Identify which cell holds the provided text, then report its (X, Y) central coordinate. 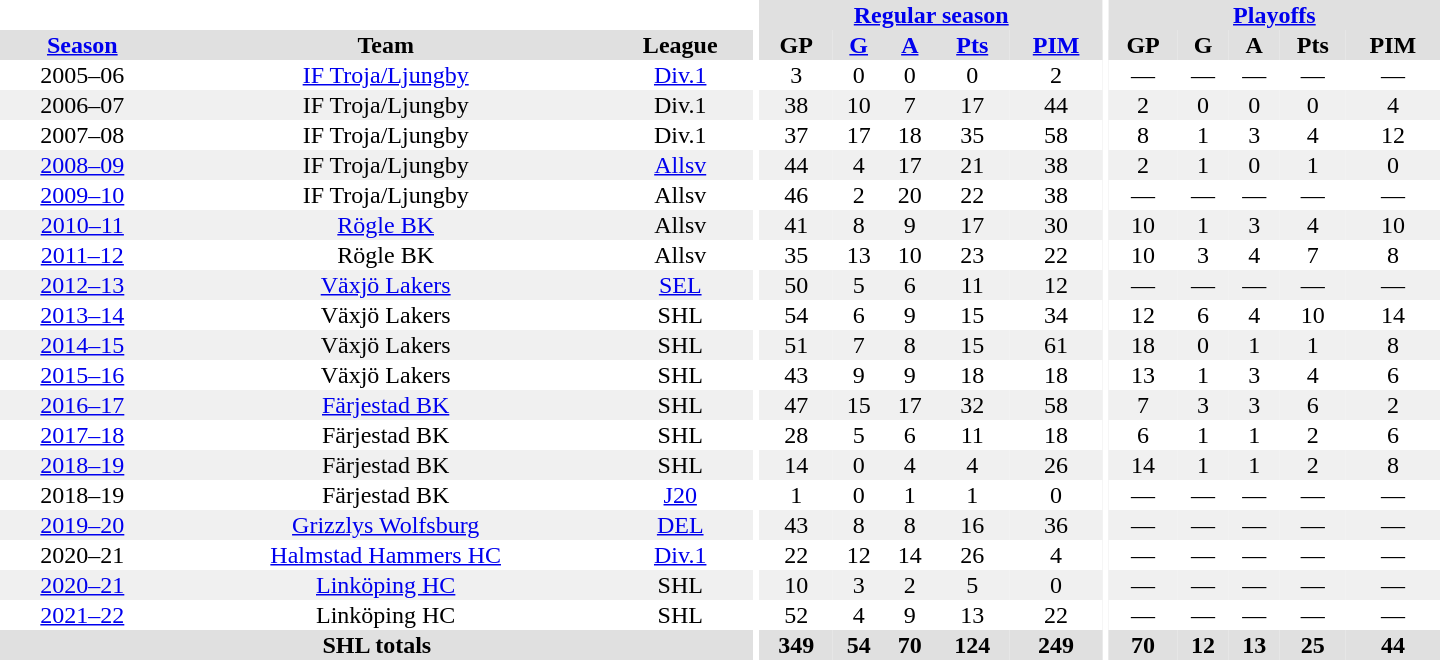
41 (796, 225)
52 (796, 615)
Halmstad Hammers HC (386, 555)
2014–15 (82, 345)
249 (1056, 645)
2005–06 (82, 75)
61 (1056, 345)
46 (796, 195)
349 (796, 645)
2009–10 (82, 195)
2021–22 (82, 615)
2015–16 (82, 375)
2007–08 (82, 135)
32 (972, 405)
51 (796, 345)
30 (1056, 225)
2017–18 (82, 435)
2016–17 (82, 405)
Playoffs (1274, 15)
SEL (680, 285)
34 (1056, 315)
Team (386, 45)
Regular season (931, 15)
2013–14 (82, 315)
League (680, 45)
2012–13 (82, 285)
37 (796, 135)
23 (972, 255)
J20 (680, 495)
2011–12 (82, 255)
16 (972, 525)
Grizzlys Wolfsburg (386, 525)
47 (796, 405)
28 (796, 435)
SHL totals (377, 645)
25 (1313, 645)
36 (1056, 525)
Season (82, 45)
2008–09 (82, 165)
20 (910, 195)
2019–20 (82, 525)
2010–11 (82, 225)
2006–07 (82, 105)
124 (972, 645)
21 (972, 165)
DEL (680, 525)
50 (796, 285)
